Scan for the cell matching the given text and deliver its (x, y) coordinate at center. 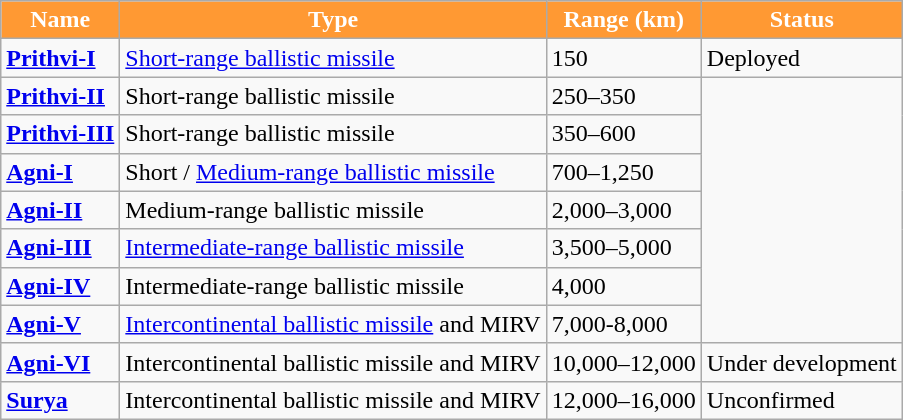
Agni-IV (60, 286)
Short / Medium-range ballistic missile (333, 172)
Prithvi-III (60, 134)
7,000-8,000 (624, 324)
Status (802, 20)
Agni-V (60, 324)
3,500–5,000 (624, 248)
Deployed (802, 58)
Agni-I (60, 172)
Prithvi-II (60, 96)
Prithvi-I (60, 58)
2,000–3,000 (624, 210)
250–350 (624, 96)
Agni-II (60, 210)
Unconfirmed (802, 400)
Under development (802, 362)
Range (km) (624, 20)
350–600 (624, 134)
10,000–12,000 (624, 362)
Type (333, 20)
Agni-III (60, 248)
4,000 (624, 286)
700–1,250 (624, 172)
Name (60, 20)
Medium-range ballistic missile (333, 210)
Agni-VI (60, 362)
150 (624, 58)
Surya (60, 400)
12,000–16,000 (624, 400)
